Return the [x, y] coordinate for the center point of the cell that contains the specified text.  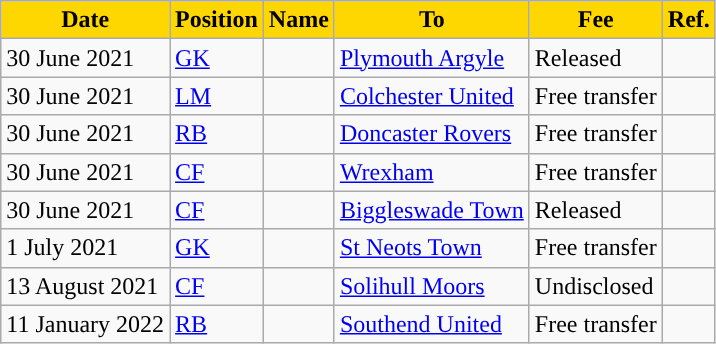
1 July 2021 [86, 248]
13 August 2021 [86, 286]
Name [298, 20]
Position [217, 20]
Plymouth Argyle [432, 58]
Ref. [688, 20]
Southend United [432, 324]
Undisclosed [596, 286]
Date [86, 20]
Solihull Moors [432, 286]
Doncaster Rovers [432, 134]
Colchester United [432, 96]
To [432, 20]
Biggleswade Town [432, 210]
11 January 2022 [86, 324]
St Neots Town [432, 248]
LM [217, 96]
Wrexham [432, 172]
Fee [596, 20]
